Extract the (x, y) coordinate from the center of the cell holding the provided text.  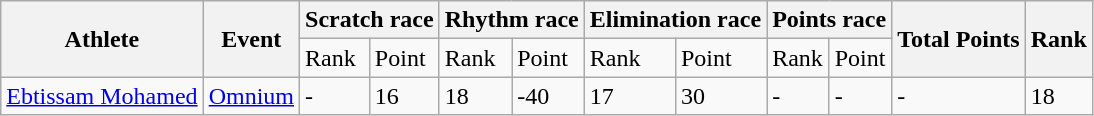
Total Points (959, 39)
Rhythm race (512, 20)
Athlete (102, 39)
-40 (548, 96)
17 (630, 96)
Points race (830, 20)
30 (720, 96)
Omnium (251, 96)
Ebtissam Mohamed (102, 96)
Event (251, 39)
16 (404, 96)
Scratch race (370, 20)
Elimination race (675, 20)
